Scan for the cell matching the given text and deliver its (X, Y) coordinate at center. 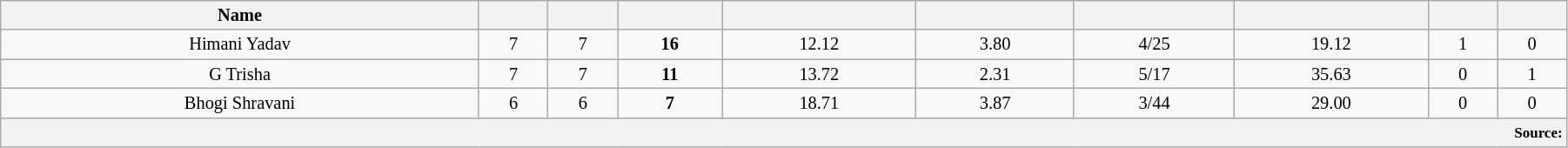
2.31 (995, 74)
16 (670, 44)
29.00 (1331, 103)
3.87 (995, 103)
5/17 (1154, 74)
G Trisha (240, 74)
Bhogi Shravani (240, 103)
13.72 (820, 74)
35.63 (1331, 74)
11 (670, 74)
Source: (784, 132)
Himani Yadav (240, 44)
3.80 (995, 44)
12.12 (820, 44)
4/25 (1154, 44)
3/44 (1154, 103)
Name (240, 15)
19.12 (1331, 44)
18.71 (820, 103)
